Return (X, Y) of the center of cell containing provided text 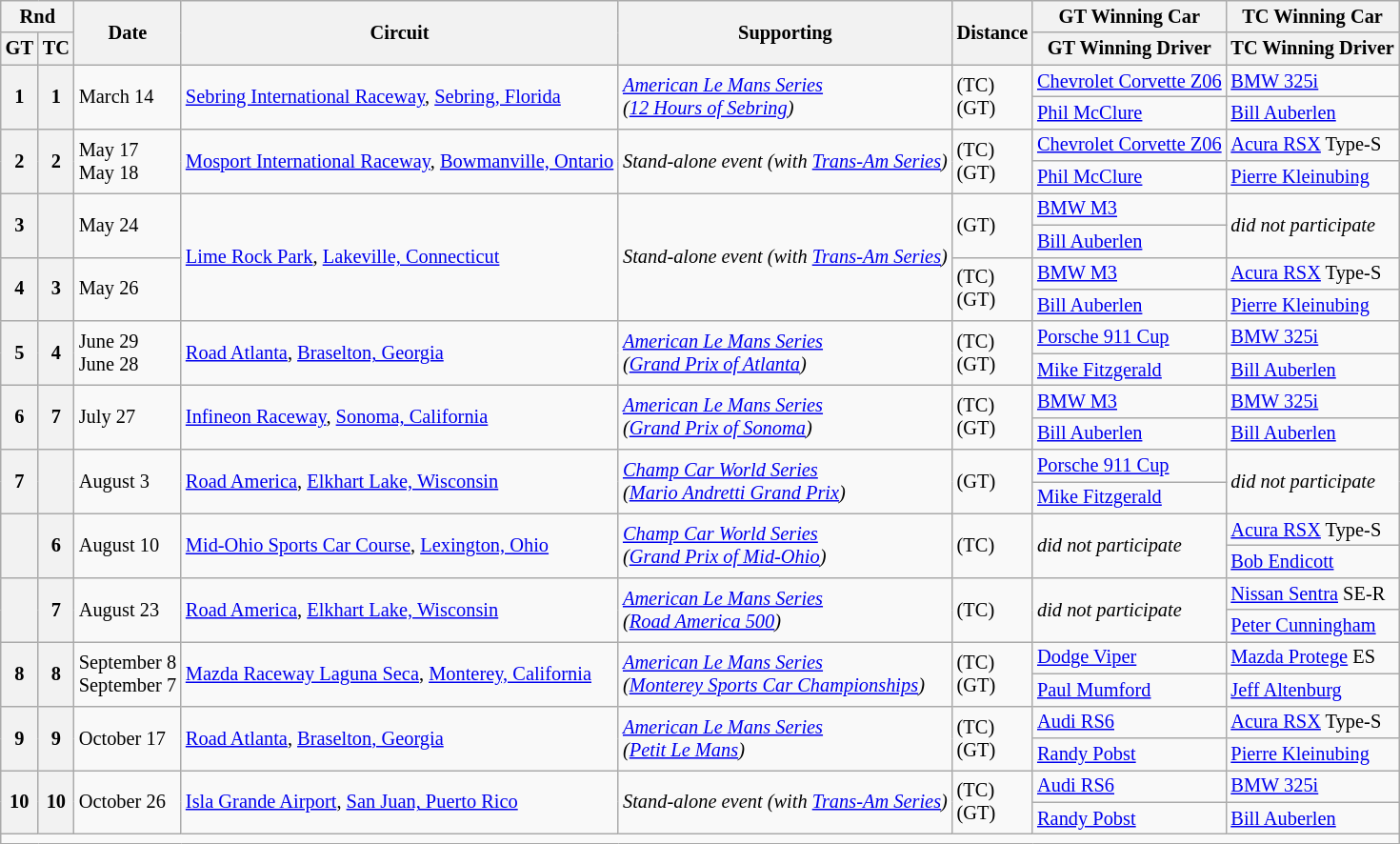
American Le Mans Series(Road America 500) (785, 610)
June 29June 28 (128, 352)
GT (19, 49)
Paul Mumford (1130, 690)
Nissan Sentra SE-R (1312, 593)
TC (56, 49)
American Le Mans Series(Monterey Sports Car Championships) (785, 673)
Distance (992, 32)
Infineon Raceway, Sonoma, California (400, 417)
May 26 (128, 290)
GT Winning Driver (1130, 49)
May 24 (128, 225)
Circuit (400, 32)
March 14 (128, 97)
Lime Rock Park, Lakeville, Connecticut (400, 257)
Mid-Ohio Sports Car Course, Lexington, Ohio (400, 545)
September 8September 7 (128, 673)
Mosport International Raceway, Bowmanville, Ontario (400, 160)
Jeff Altenburg (1312, 690)
American Le Mans Series(Petit Le Mans) (785, 737)
Dodge Viper (1130, 657)
American Le Mans Series(12 Hours of Sebring) (785, 97)
Rnd (38, 16)
October 26 (128, 802)
Supporting (785, 32)
Champ Car World Series(Grand Prix of Mid-Ohio) (785, 545)
August 3 (128, 482)
Champ Car World Series(Mario Andretti Grand Prix) (785, 482)
Bob Endicott (1312, 561)
May 17May 18 (128, 160)
TC Winning Car (1312, 16)
TC Winning Driver (1312, 49)
October 17 (128, 737)
Peter Cunningham (1312, 626)
August 23 (128, 610)
Isla Grande Airport, San Juan, Puerto Rico (400, 802)
July 27 (128, 417)
Date (128, 32)
5 (19, 352)
Sebring International Raceway, Sebring, Florida (400, 97)
GT Winning Car (1130, 16)
American Le Mans Series(Grand Prix of Atlanta) (785, 352)
Mazda Protege ES (1312, 657)
American Le Mans Series(Grand Prix of Sonoma) (785, 417)
Mazda Raceway Laguna Seca, Monterey, California (400, 673)
August 10 (128, 545)
